Return the (x, y) coordinate for the center point of the cell that contains the specified text.  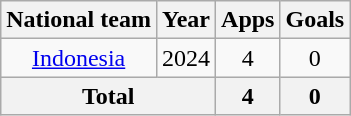
Total (108, 96)
Goals (315, 20)
Apps (248, 20)
Year (186, 20)
Indonesia (79, 58)
National team (79, 20)
2024 (186, 58)
